Capture the cell that displays the provided text and extract its (x, y) central coordinate. 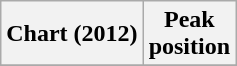
Chart (2012) (72, 34)
Peakposition (189, 34)
